Extract the (X, Y) coordinate from the center of the cell holding the provided text.  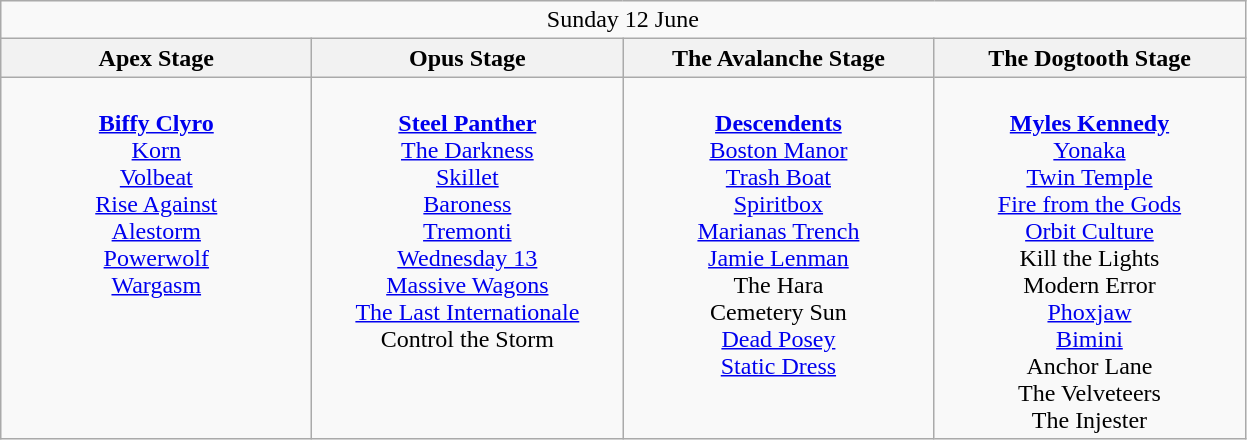
Biffy Clyro Korn Volbeat Rise Against Alestorm Powerwolf Wargasm (156, 258)
The Avalanche Stage (778, 58)
Steel Panther The Darkness Skillet Baroness Tremonti Wednesday 13 Massive Wagons The Last Internationale Control the Storm (468, 258)
The Dogtooth Stage (1090, 58)
Sunday 12 June (623, 20)
Myles Kennedy Yonaka Twin Temple Fire from the Gods Orbit Culture Kill the Lights Modern Error Phoxjaw Bimini Anchor Lane The Velveteers The Injester (1090, 258)
Apex Stage (156, 58)
Opus Stage (468, 58)
Descendents Boston Manor Trash Boat Spiritbox Marianas Trench Jamie Lenman The Hara Cemetery Sun Dead Posey Static Dress (778, 258)
